Search for the cell housing the specified text and yield its (x, y) center coordinate. 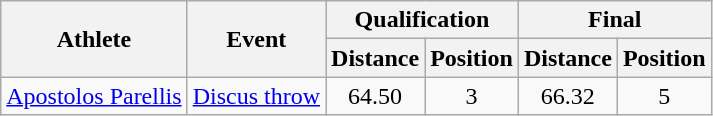
Discus throw (256, 96)
Final (614, 20)
Event (256, 39)
Apostolos Parellis (94, 96)
66.32 (568, 96)
Athlete (94, 39)
64.50 (376, 96)
5 (664, 96)
Qualification (422, 20)
3 (472, 96)
